Locate the cell with the specified text and output its [X, Y] center coordinate. 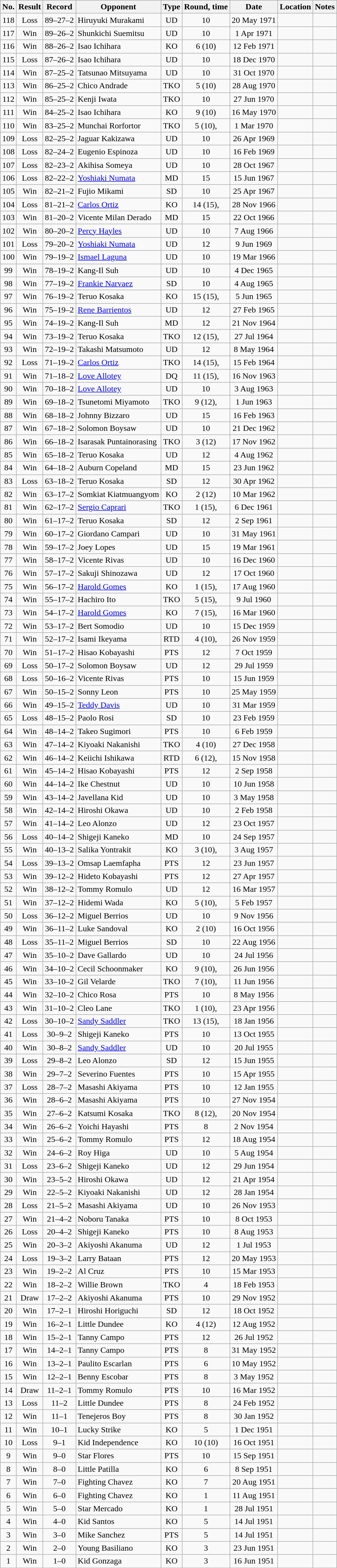
77–19–2 [59, 283]
Chico Rosa [118, 995]
71 [8, 639]
44 [8, 995]
64 [8, 731]
12 Aug 1952 [254, 1324]
Type [171, 7]
21 Dec 1962 [254, 428]
110 [8, 125]
15 Sep 1951 [254, 1456]
26 Nov 1953 [254, 1205]
4 Dec 1965 [254, 270]
87–25–2 [59, 73]
92 [8, 362]
11–1 [59, 1416]
39 [8, 1061]
25 Apr 1967 [254, 191]
Roy Higa [118, 1153]
2 Sep 1961 [254, 520]
Shunkichi Suemitsu [118, 33]
7 (10), [206, 981]
52 [8, 889]
55 [8, 850]
15 Mar 1953 [254, 1271]
Frankie Narvaez [118, 283]
Lucky Strike [118, 1430]
75 [8, 587]
31 Mar 1959 [254, 705]
12 (15), [206, 336]
Record [59, 7]
11 (15), [206, 375]
46 [8, 968]
59 [8, 797]
51–17–2 [59, 652]
Javellana Kid [118, 797]
22 Oct 1966 [254, 218]
80–20–2 [59, 231]
62–17–2 [59, 507]
10 Mar 1962 [254, 494]
9 (10), [206, 968]
Young Basiliano [118, 1548]
69 [8, 665]
49–15–2 [59, 705]
Ike Chestnut [118, 784]
29 Nov 1952 [254, 1298]
14 [8, 1390]
38 [8, 1074]
46–14–2 [59, 758]
85 [8, 455]
31 May 1952 [254, 1350]
28 Jan 1954 [254, 1192]
10 (10) [206, 1443]
Takeo Sugimori [118, 731]
33–10–2 [59, 981]
9 Nov 1956 [254, 916]
Takashi Matsumoto [118, 349]
36 [8, 1100]
Yoichi Hayashi [118, 1126]
23 Apr 1956 [254, 1008]
82–23–2 [59, 165]
17 Oct 1960 [254, 573]
76 [8, 573]
37–12–2 [59, 903]
15 Jun 1955 [254, 1061]
6–0 [59, 1495]
60–17–2 [59, 534]
Benny Escobar [118, 1377]
75–19–2 [59, 310]
21 Apr 1954 [254, 1179]
99 [8, 270]
2 [8, 1548]
41 [8, 1034]
2 Nov 1954 [254, 1126]
29–8–2 [59, 1061]
6 Dec 1961 [254, 507]
9 Jul 1960 [254, 600]
116 [8, 46]
32–10–2 [59, 995]
9 (10) [206, 112]
52–17–2 [59, 639]
16 Jun 1951 [254, 1561]
66 [8, 705]
Paulito Escarlan [118, 1363]
Somkiat Kiatmuangyom [118, 494]
42 [8, 1021]
97 [8, 297]
65 [8, 718]
82 [8, 494]
24 Jul 1956 [254, 955]
20 May 1953 [254, 1258]
27 [8, 1218]
20 Nov 1954 [254, 1113]
Tsunetomi Miyamoto [118, 402]
Johnny Bizzaro [118, 415]
13 Oct 1955 [254, 1034]
Rene Barrientos [118, 310]
47–14–2 [59, 744]
72 [8, 626]
106 [8, 178]
32 [8, 1153]
3 (10), [206, 850]
Munchai Rorfortor [118, 125]
53–17–2 [59, 626]
49 [8, 929]
24 [8, 1258]
98 [8, 283]
11 Aug 1951 [254, 1495]
24 Feb 1952 [254, 1403]
8 May 1956 [254, 995]
26 Nov 1959 [254, 639]
7 Oct 1959 [254, 652]
14–2–1 [59, 1350]
Round, time [206, 7]
39–13–2 [59, 863]
89–27–2 [59, 20]
81–21–2 [59, 205]
78–19–2 [59, 270]
Little Patilla [118, 1469]
20 [8, 1311]
Larry Bataan [118, 1258]
79–19–2 [59, 257]
2 Feb 1958 [254, 810]
9–0 [59, 1456]
56–17–2 [59, 587]
3 May 1952 [254, 1377]
28 Oct 1967 [254, 165]
Vicente Milan Derado [118, 218]
91 [8, 375]
45–14–2 [59, 771]
28 [8, 1205]
9 Jun 1969 [254, 244]
15 Feb 1964 [254, 362]
28 Aug 1970 [254, 86]
66–18–2 [59, 442]
7 (15), [206, 613]
Hiruyuki Murakami [118, 20]
103 [8, 218]
19 Mar 1966 [254, 257]
Percy Hayles [118, 231]
8 May 1964 [254, 349]
4 (12) [206, 1324]
114 [8, 73]
86 [8, 442]
Teddy Davis [118, 705]
88–26–2 [59, 46]
Kid Independence [118, 1443]
33 [8, 1140]
111 [8, 112]
39–12–2 [59, 876]
1 Apr 1971 [254, 33]
21–4–2 [59, 1218]
1–0 [59, 1561]
81 [8, 507]
13 (15), [206, 1021]
3 Aug 1963 [254, 389]
63 [8, 744]
62 [8, 758]
9–1 [59, 1443]
Hiroshi Horiguchi [118, 1311]
Willie Brown [118, 1285]
53 [8, 876]
5–0 [59, 1508]
50–16–2 [59, 679]
71–19–2 [59, 362]
20–3–2 [59, 1245]
Paolo Rosi [118, 718]
105 [8, 191]
6 (12), [206, 758]
17 Aug 1960 [254, 587]
50 [8, 916]
88 [8, 415]
45 [8, 981]
63–18–2 [59, 481]
7 Aug 1966 [254, 231]
85–25–2 [59, 99]
74 [8, 600]
41–14–2 [59, 824]
77 [8, 560]
31 May 1961 [254, 534]
5 Feb 1957 [254, 903]
29–7–2 [59, 1074]
15 Nov 1958 [254, 758]
86–25–2 [59, 86]
72–19–2 [59, 349]
29 [8, 1192]
35–10–2 [59, 955]
40–14–2 [59, 837]
8 Sep 1951 [254, 1469]
68–18–2 [59, 415]
104 [8, 205]
Chico Andrade [118, 86]
10 Jun 1958 [254, 784]
26 [8, 1232]
36–11–2 [59, 929]
1 Mar 1970 [254, 125]
40 [8, 1048]
3 May 1958 [254, 797]
82–24–2 [59, 152]
Salika Yontrakit [118, 850]
17–2–2 [59, 1298]
26 Apr 1969 [254, 138]
19 Mar 1961 [254, 547]
48–14–2 [59, 731]
23 Jun 1951 [254, 1548]
67–18–2 [59, 428]
12–2–1 [59, 1377]
23 Oct 1957 [254, 824]
69–18–2 [59, 402]
Kid Gonzaga [118, 1561]
57 [8, 824]
42–14–2 [59, 810]
95 [8, 323]
35 [8, 1113]
26 Jul 1952 [254, 1337]
20 Aug 1951 [254, 1482]
82–25–2 [59, 138]
58–17–2 [59, 560]
27 Jul 1964 [254, 336]
Hideto Kobayashi [118, 876]
Jaguar Kakizawa [118, 138]
DQ [171, 375]
43 [8, 1008]
Cecil Schoonmaker [118, 968]
18 Dec 1970 [254, 60]
23–6–2 [59, 1166]
25 May 1959 [254, 692]
30 Apr 1962 [254, 481]
70 [8, 652]
12 Feb 1971 [254, 46]
22 [8, 1285]
59–17–2 [59, 547]
87 [8, 428]
48 [8, 942]
22–5–2 [59, 1192]
89 [8, 402]
94 [8, 336]
Hidemi Wada [118, 903]
11 Jun 1956 [254, 981]
70–18–2 [59, 389]
Cleo Lane [118, 1008]
16 May 1970 [254, 112]
47 [8, 955]
82–21–2 [59, 191]
54 [8, 863]
Mike Sanchez [118, 1535]
20 Jul 1955 [254, 1048]
No. [8, 7]
Bert Somodio [118, 626]
57–17–2 [59, 573]
63–17–2 [59, 494]
7–0 [59, 1482]
4 Aug 1962 [254, 455]
4 (10) [206, 744]
Star Mercado [118, 1508]
90 [8, 389]
Keiichi Ishikawa [118, 758]
15 Jun 1959 [254, 679]
29 Jun 1954 [254, 1166]
37 [8, 1087]
Tenejeros Boy [118, 1416]
79 [8, 534]
Opponent [118, 7]
Luke Sandoval [118, 929]
81–20–2 [59, 218]
35–11–2 [59, 942]
102 [8, 231]
27 Apr 1957 [254, 876]
Kid Santos [118, 1522]
67 [8, 692]
26–6–2 [59, 1126]
55–17–2 [59, 600]
21 [8, 1298]
113 [8, 86]
30 [8, 1179]
3–0 [59, 1535]
112 [8, 99]
76–19–2 [59, 297]
8 Aug 1953 [254, 1232]
54–17–2 [59, 613]
16 Mar 1960 [254, 613]
Katsumi Kosaka [118, 1113]
16 Oct 1951 [254, 1443]
15 Apr 1955 [254, 1074]
118 [8, 20]
Auburn Copeland [118, 468]
78 [8, 547]
108 [8, 152]
10 May 1952 [254, 1363]
6 Feb 1959 [254, 731]
80 [8, 520]
89–26–2 [59, 33]
43–14–2 [59, 797]
2 Sep 1958 [254, 771]
82–22–2 [59, 178]
31–10–2 [59, 1008]
30–9–2 [59, 1034]
27 Nov 1954 [254, 1100]
100 [8, 257]
28–7–2 [59, 1087]
Al Cruz [118, 1271]
Eugenio Espinoza [118, 152]
1 Jun 1963 [254, 402]
20 May 1971 [254, 20]
16 Mar 1957 [254, 889]
13 [8, 1403]
30 Jan 1952 [254, 1416]
50–15–2 [59, 692]
107 [8, 165]
18 Oct 1952 [254, 1311]
18 Feb 1953 [254, 1285]
38–12–2 [59, 889]
17–2–1 [59, 1311]
19 [8, 1324]
4–0 [59, 1522]
Date [254, 7]
Kenji Iwata [118, 99]
4 (10), [206, 639]
24 Sep 1957 [254, 837]
79–20–2 [59, 244]
16–2–1 [59, 1324]
13–2–1 [59, 1363]
29 Jul 1959 [254, 665]
115 [8, 60]
1 Dec 1951 [254, 1430]
5 Aug 1954 [254, 1153]
68 [8, 679]
61 [8, 771]
21–5–2 [59, 1205]
16 Nov 1963 [254, 375]
2 (10) [206, 929]
15 (15), [206, 297]
31 Oct 1970 [254, 73]
Fujio Mikami [118, 191]
6 (10) [206, 46]
65–18–2 [59, 455]
27 Jun 1970 [254, 99]
18 Aug 1954 [254, 1140]
44–14–2 [59, 784]
71–18–2 [59, 375]
Noboru Tanaka [118, 1218]
73–19–2 [59, 336]
56 [8, 837]
12 Jan 1955 [254, 1087]
15 Dec 1959 [254, 626]
Sonny Leon [118, 692]
117 [8, 33]
16 Mar 1952 [254, 1390]
18–2–2 [59, 1285]
27–6–2 [59, 1113]
Star Flores [118, 1456]
58 [8, 810]
28 Nov 1966 [254, 205]
93 [8, 349]
20–4–2 [59, 1232]
Ismael Laguna [118, 257]
83 [8, 481]
23–5–2 [59, 1179]
26 Jun 1956 [254, 968]
Location [296, 7]
Dave Gallardo [118, 955]
Severino Fuentes [118, 1074]
74–19–2 [59, 323]
Gil Velarde [118, 981]
83–25–2 [59, 125]
8 (12), [206, 1113]
Joey Lopes [118, 547]
19–3–2 [59, 1258]
11–2–1 [59, 1390]
34–10–2 [59, 968]
73 [8, 613]
Result [30, 7]
17 Nov 1962 [254, 442]
2–0 [59, 1548]
5 (10) [206, 86]
23 Jun 1962 [254, 468]
25 [8, 1245]
2 (12) [206, 494]
9 [8, 1456]
Omsap Laemfapha [118, 863]
30–8–2 [59, 1048]
109 [8, 138]
11 [8, 1430]
61–17–2 [59, 520]
27 Feb 1965 [254, 310]
3 Aug 1957 [254, 850]
Akihisa Someya [118, 165]
84 [8, 468]
Isarasak Puntainorasing [118, 442]
5 (15), [206, 600]
Isami Ikeyama [118, 639]
9 (12), [206, 402]
84–25–2 [59, 112]
Notes [325, 7]
31 [8, 1166]
96 [8, 310]
101 [8, 244]
87–26–2 [59, 60]
27 Dec 1958 [254, 744]
51 [8, 903]
16 [8, 1363]
23 [8, 1271]
48–15–2 [59, 718]
28 Jul 1951 [254, 1508]
16 Dec 1960 [254, 560]
22 Aug 1956 [254, 942]
15 Jun 1967 [254, 178]
Tatsunao Mitsuyama [118, 73]
1 (10), [206, 1008]
1 Jul 1953 [254, 1245]
11–2 [59, 1403]
60 [8, 784]
17 [8, 1350]
10–1 [59, 1430]
19–2–2 [59, 1271]
34 [8, 1126]
16 Feb 1969 [254, 152]
16 Oct 1956 [254, 929]
21 Nov 1964 [254, 323]
23 Jun 1957 [254, 863]
64–18–2 [59, 468]
50–17–2 [59, 665]
8 Oct 1953 [254, 1218]
30–10–2 [59, 1021]
3 (12) [206, 442]
Hachiro Ito [118, 600]
5 Jun 1965 [254, 297]
28–6–2 [59, 1100]
25–6–2 [59, 1140]
23 Feb 1959 [254, 718]
18 [8, 1337]
40–13–2 [59, 850]
Sergio Caprari [118, 507]
Sakuji Shinozawa [118, 573]
15–2–1 [59, 1337]
16 Feb 1963 [254, 415]
4 Aug 1965 [254, 283]
24–6–2 [59, 1153]
8–0 [59, 1469]
18 Jan 1956 [254, 1021]
36–12–2 [59, 916]
Giordano Campari [118, 534]
